From the cell containing the given text, extract its center point as [X, Y] coordinate. 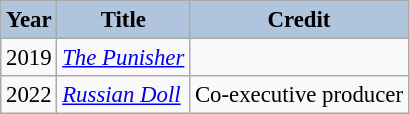
The Punisher [124, 58]
Credit [300, 20]
Russian Doll [124, 95]
Co-executive producer [300, 95]
2022 [29, 95]
Title [124, 20]
Year [29, 20]
2019 [29, 58]
